Return [X, Y] of the center of cell containing provided text 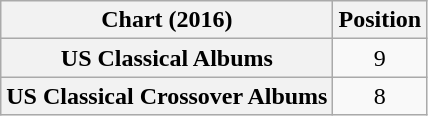
9 [380, 58]
8 [380, 96]
Position [380, 20]
US Classical Crossover Albums [167, 96]
US Classical Albums [167, 58]
Chart (2016) [167, 20]
